Provide the (X, Y) coordinate of the cell's center where the given text is located.  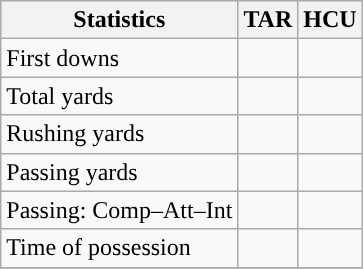
Statistics (120, 20)
Passing: Comp–Att–Int (120, 210)
First downs (120, 58)
HCU (330, 20)
TAR (268, 20)
Time of possession (120, 248)
Passing yards (120, 172)
Total yards (120, 96)
Rushing yards (120, 134)
